Return [X, Y] of the center of cell containing provided text 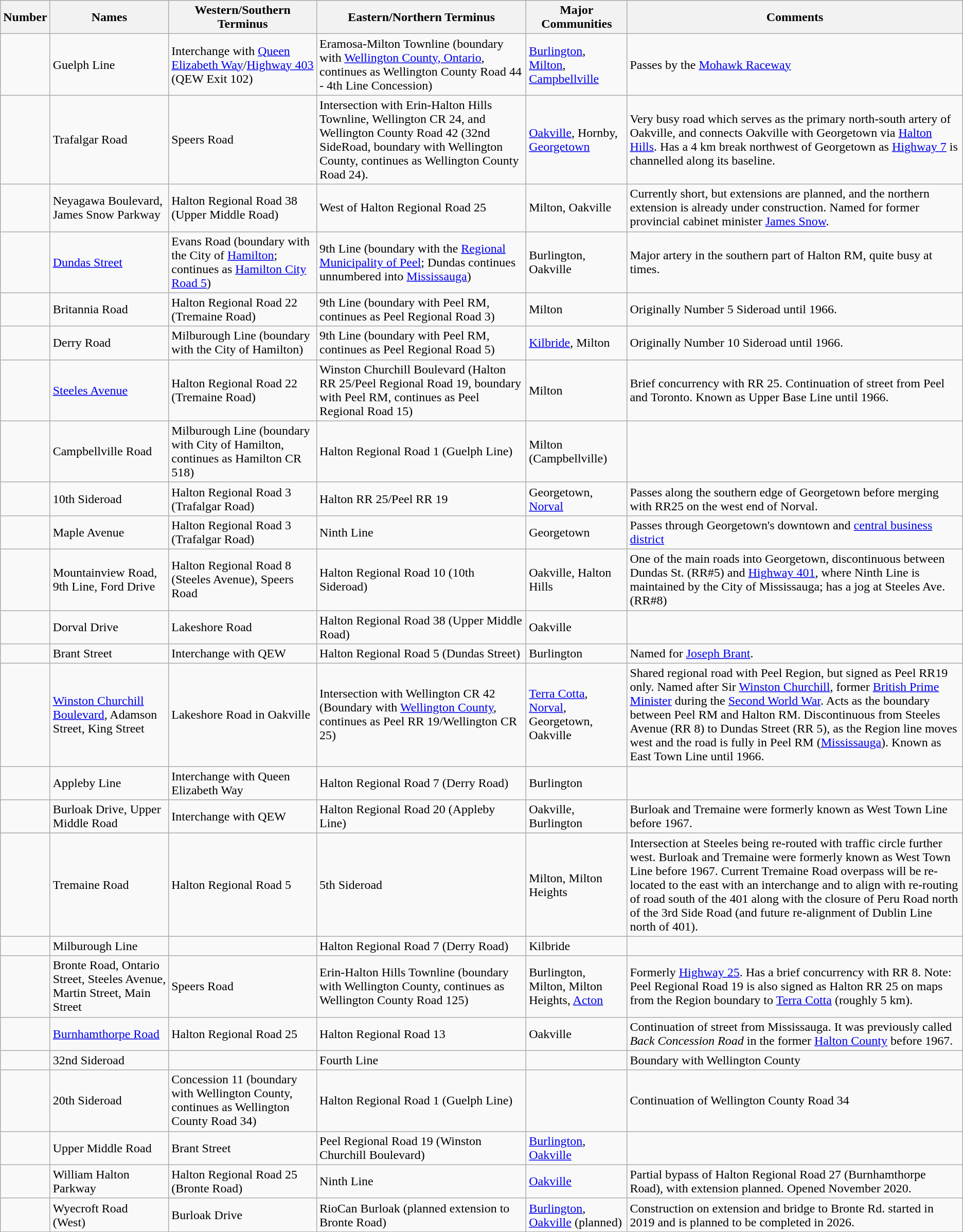
Britannia Road [109, 310]
Steeles Avenue [109, 390]
Burlington, Oakville (planned) [577, 1215]
Neyagawa Boulevard, James Snow Parkway [109, 208]
Major Communities [577, 17]
10th Sideroad [109, 499]
Bronte Road, Ontario Street, Steeles Avenue, Martin Street, Main Street [109, 987]
Oakville, Burlington [577, 817]
Eastern/Northern Terminus [422, 17]
Originally Number 10 Sideroad until 1966. [795, 343]
Mountainview Road, 9th Line, Ford Drive [109, 579]
Derry Road [109, 343]
Milburough Line (boundary with City of Hamilton, continues as Hamilton CR 518) [243, 452]
Halton Regional Road 5 (Dundas Street) [422, 654]
Winston Churchill Boulevard, Adamson Street, King Street [109, 715]
Evans Road (boundary with the City of Hamilton; continues as Hamilton City Road 5) [243, 262]
Burnhamthorpe Road [109, 1034]
Halton RR 25/Peel RR 19 [422, 499]
Concession 11 (boundary with Wellington County, continues as Wellington County Road 34) [243, 1101]
Milburough Line [109, 946]
Comments [795, 17]
Kilbride, Milton [577, 343]
Dorval Drive [109, 627]
Eramosa-Milton Townline (boundary with Wellington County, Ontario, continues as Wellington County Road 44 - 4th Line Concession) [422, 65]
9th Line (boundary with Peel RM, continues as Peel Regional Road 3) [422, 310]
Originally Number 5 Sideroad until 1966. [795, 310]
Burloak Drive [243, 1215]
Passes by the Mohawk Raceway [795, 65]
Kilbride [577, 946]
RioCan Burloak (planned extension to Bronte Road) [422, 1215]
Passes along the southern edge of Georgetown before merging with RR25 on the west end of Norval. [795, 499]
20th Sideroad [109, 1101]
Wyecroft Road(West) [109, 1215]
Western/Southern Terminus [243, 17]
Names [109, 17]
Intersection with Wellington CR 42 (Boundary with Wellington County, continues as Peel RR 19/Wellington CR 25) [422, 715]
Continuation of street from Mississauga. It was previously called Back Concession Road in the former Halton County before 1967. [795, 1034]
Oakville, Hornby, Georgetown [577, 140]
Peel Regional Road 19 (Winston Churchill Boulevard) [422, 1148]
Tremaine Road [109, 885]
Partial bypass of Halton Regional Road 27 (Burnhamthorpe Road), with extension planned. Opened November 2020. [795, 1181]
9th Line (boundary with the Regional Municipality of Peel; Dundas continues unnumbered into Mississauga) [422, 262]
Winston Churchill Boulevard (Halton RR 25/Peel Regional Road 19, boundary with Peel RM, continues as Peel Regional Road 15) [422, 390]
Oakville, Halton Hills [577, 579]
Major artery in the southern part of Halton RM, quite busy at times. [795, 262]
Burlington, Milton, Campbellville [577, 65]
Interchange with Queen Elizabeth Way/Highway 403 (QEW Exit 102) [243, 65]
Appleby Line [109, 783]
Upper Middle Road [109, 1148]
Named for Joseph Brant. [795, 654]
Burloak Drive, Upper Middle Road [109, 817]
Milburough Line (boundary with the City of Hamilton) [243, 343]
Continuation of Wellington County Road 34 [795, 1101]
Trafalgar Road [109, 140]
Number [25, 17]
Boundary with Wellington County [795, 1060]
Halton Regional Road 10 (10th Sideroad) [422, 579]
Burlington, Milton, Milton Heights, Acton [577, 987]
Milton, Milton Heights [577, 885]
Terra Cotta, Norval, Georgetown, Oakville [577, 715]
Brief concurrency with RR 25. Continuation of street from Peel and Toronto. Known as Upper Base Line until 1966. [795, 390]
Dundas Street [109, 262]
Halton Regional Road 25 (Bronte Road) [243, 1181]
Fourth Line [422, 1060]
Lakeshore Road [243, 627]
Halton Regional Road 25 [243, 1034]
Burloak and Tremaine were formerly known as West Town Line before 1967. [795, 817]
Maple Avenue [109, 532]
Halton Regional Road 20 (Appleby Line) [422, 817]
Interchange with Queen Elizabeth Way [243, 783]
Campbellville Road [109, 452]
William Halton Parkway [109, 1181]
Halton Regional Road 8 (Steeles Avenue), Speers Road [243, 579]
32nd Sideroad [109, 1060]
Milton (Campbellville) [577, 452]
5th Sideroad [422, 885]
Construction on extension and bridge to Bronte Rd. started in 2019 and is planned to be completed in 2026. [795, 1215]
9th Line (boundary with Peel RM, continues as Peel Regional Road 5) [422, 343]
West of Halton Regional Road 25 [422, 208]
Guelph Line [109, 65]
Halton Regional Road 5 [243, 885]
Halton Regional Road 13 [422, 1034]
Georgetown [577, 532]
Passes through Georgetown's downtown and central business district [795, 532]
Georgetown, Norval [577, 499]
Erin-Halton Hills Townline (boundary with Wellington County, continues as Wellington County Road 125) [422, 987]
Lakeshore Road in Oakville [243, 715]
Milton, Oakville [577, 208]
